Pinpoint the cell where the given text exists, returning its [x, y] midpoint coordinate. 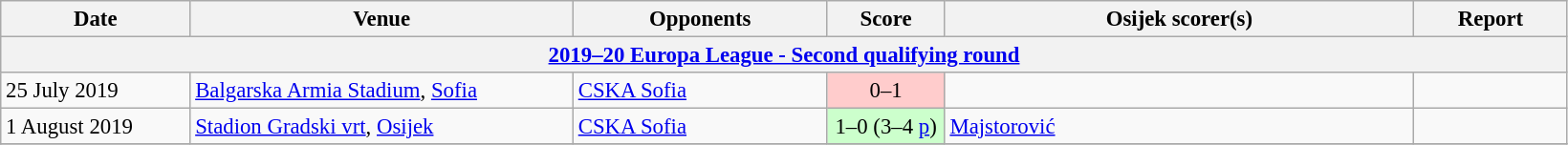
2019–20 Europa League - Second qualifying round [784, 55]
Venue [382, 19]
Report [1492, 19]
Osijek scorer(s) [1180, 19]
Score [885, 19]
1 August 2019 [96, 127]
Opponents [700, 19]
0–1 [885, 91]
Date [96, 19]
25 July 2019 [96, 91]
Majstorović [1180, 127]
Balgarska Armia Stadium, Sofia [382, 91]
Stadion Gradski vrt, Osijek [382, 127]
1–0 (3–4 p) [885, 127]
